Return the [X, Y] coordinate for the center point of the cell that contains the specified text.  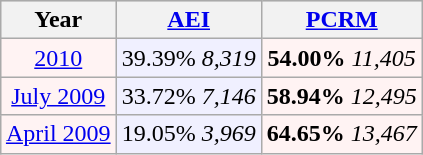
July 2009 [58, 96]
PCRM [342, 20]
AEI [188, 20]
33.72% 7,146 [188, 96]
April 2009 [58, 134]
54.00% 11,405 [342, 58]
58.94% 12,495 [342, 96]
64.65% 13,467 [342, 134]
2010 [58, 58]
19.05% 3,969 [188, 134]
Year [58, 20]
39.39% 8,319 [188, 58]
